Search for the cell housing the specified text and yield its (x, y) center coordinate. 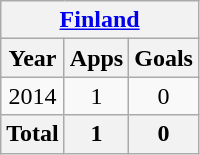
2014 (33, 96)
Year (33, 58)
Goals (164, 58)
Apps (96, 58)
Finland (100, 20)
Total (33, 134)
